Determine the [x, y] coordinate at the center of the cell enclosing the given text.  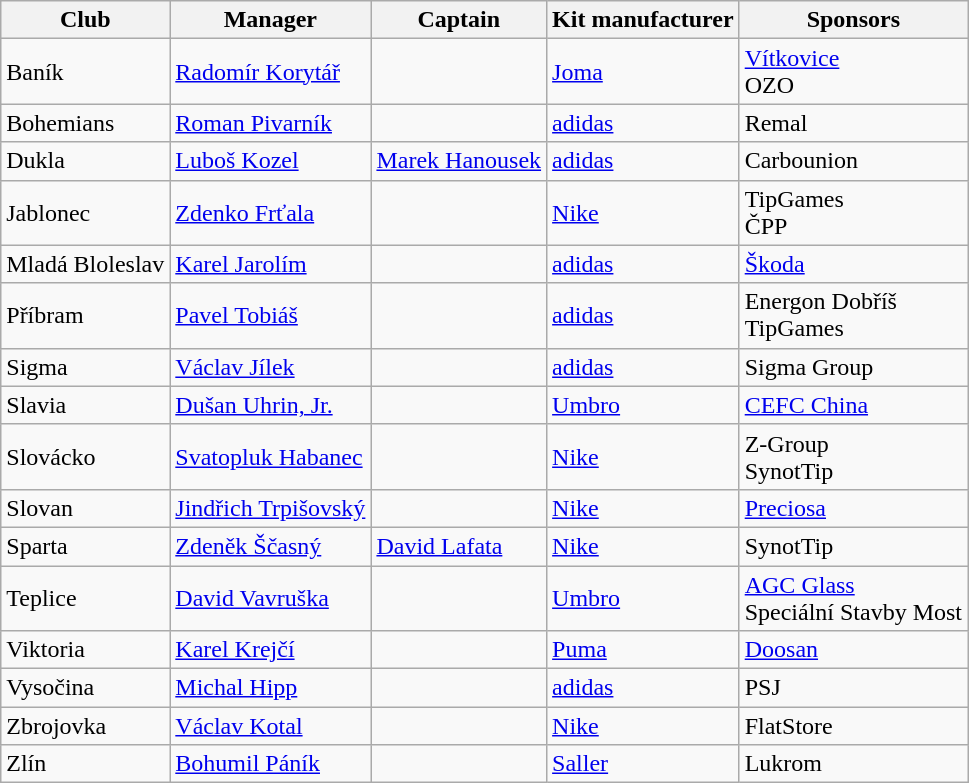
Marek Hanousek [459, 161]
Saller [644, 764]
Václav Kotal [270, 726]
Carbounion [853, 161]
Slavia [86, 405]
Sparta [86, 546]
Joma [644, 72]
Svatopluk Habanec [270, 456]
Jindřich Trpišovský [270, 508]
Kit manufacturer [644, 20]
Radomír Korytář [270, 72]
Luboš Kozel [270, 161]
Zdenko Frťala [270, 212]
Michal Hipp [270, 688]
Bohemians [86, 123]
Zbrojovka [86, 726]
Bohumil Páník [270, 764]
David Vavruška [270, 598]
Sigma Group [853, 367]
Slovácko [86, 456]
TipGamesČPP [853, 212]
Karel Jarolím [270, 264]
AGC Glass Speciální Stavby Most [853, 598]
SynotTip [853, 546]
Škoda [853, 264]
Příbram [86, 316]
Zdeněk Ščasný [270, 546]
Doosan [853, 650]
Zlín [86, 764]
Dušan Uhrin, Jr. [270, 405]
Baník [86, 72]
Energon DobříšTipGames [853, 316]
David Lafata [459, 546]
Vítkovice OZO [853, 72]
Sponsors [853, 20]
Preciosa [853, 508]
Remal [853, 123]
Captain [459, 20]
Jablonec [86, 212]
Karel Krejčí [270, 650]
Roman Pivarník [270, 123]
Mladá Bloleslav [86, 264]
Puma [644, 650]
PSJ [853, 688]
Dukla [86, 161]
Z-Group SynotTip [853, 456]
Václav Jílek [270, 367]
Viktoria [86, 650]
Manager [270, 20]
Sigma [86, 367]
Slovan [86, 508]
Lukrom [853, 764]
Pavel Tobiáš [270, 316]
CEFC China [853, 405]
Club [86, 20]
Vysočina [86, 688]
Teplice [86, 598]
FlatStore [853, 726]
